Search for the cell housing the specified text and yield its (x, y) center coordinate. 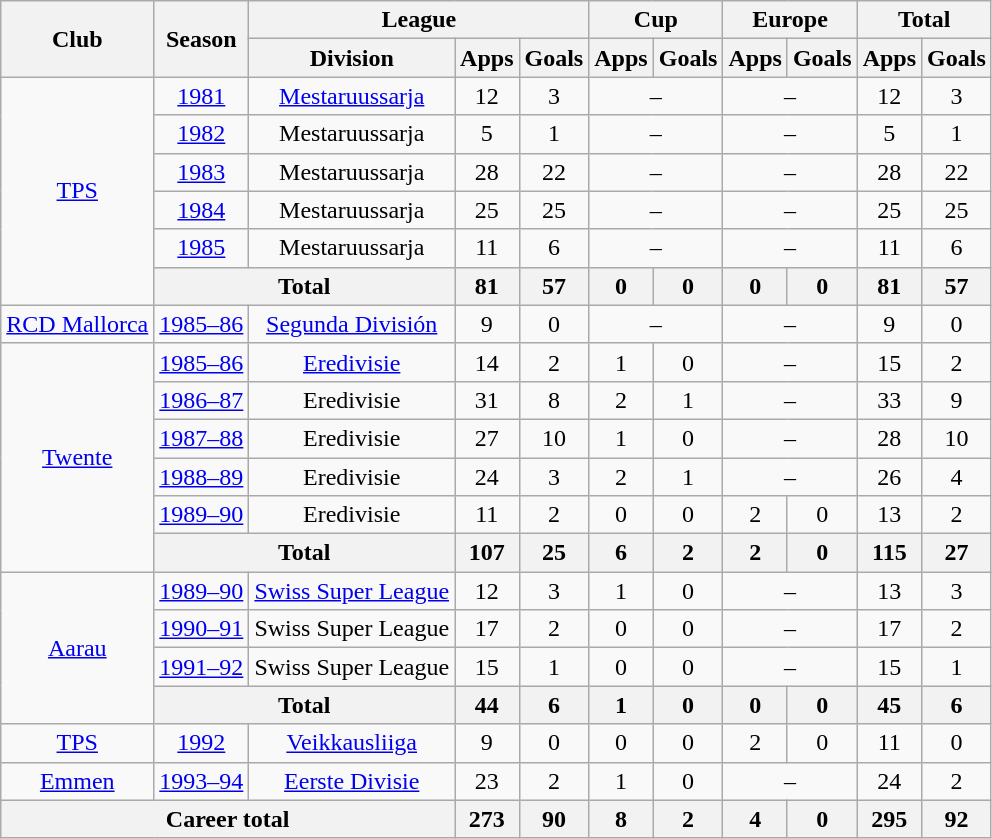
1984 (202, 210)
Division (352, 58)
Europe (790, 20)
115 (889, 553)
1985 (202, 248)
Cup (656, 20)
League (419, 20)
14 (487, 362)
1993–94 (202, 781)
Season (202, 39)
1991–92 (202, 667)
1986–87 (202, 400)
90 (554, 819)
23 (487, 781)
26 (889, 477)
31 (487, 400)
Club (78, 39)
1981 (202, 96)
92 (957, 819)
45 (889, 705)
Aarau (78, 648)
Eerste Divisie (352, 781)
1990–91 (202, 629)
Career total (228, 819)
Twente (78, 457)
107 (487, 553)
1988–89 (202, 477)
273 (487, 819)
Emmen (78, 781)
33 (889, 400)
44 (487, 705)
1982 (202, 134)
Veikkausliiga (352, 743)
1983 (202, 172)
1987–88 (202, 438)
1992 (202, 743)
295 (889, 819)
RCD Mallorca (78, 324)
Segunda División (352, 324)
